Detect which cell encompasses the target text, then output its (X, Y) center coordinate. 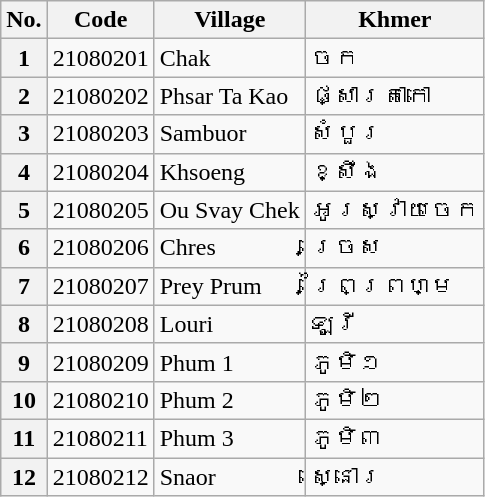
21080209 (100, 362)
ភូមិ៣ (394, 438)
Snaor (230, 477)
21080205 (100, 210)
សំបួរ (394, 134)
Phum 1 (230, 362)
ភូមិ១ (394, 362)
21080208 (100, 324)
Phum 2 (230, 400)
21080211 (100, 438)
6 (24, 248)
Khmer (394, 20)
ច្រេស (394, 248)
21080203 (100, 134)
ព្រៃព្រហ្ម (394, 286)
2 (24, 96)
Code (100, 20)
Chres (230, 248)
21080210 (100, 400)
21080207 (100, 286)
21080206 (100, 248)
12 (24, 477)
Louri (230, 324)
Chak (230, 58)
ផ្សារតាកោ (394, 96)
No. (24, 20)
3 (24, 134)
Sambuor (230, 134)
21080212 (100, 477)
5 (24, 210)
Khsoeng (230, 172)
7 (24, 286)
1 (24, 58)
ឡូរី (394, 324)
Phsar Ta Kao (230, 96)
4 (24, 172)
10 (24, 400)
21080202 (100, 96)
21080201 (100, 58)
ភូមិ២ (394, 400)
អូរស្វាយចេក (394, 210)
11 (24, 438)
ចក (394, 58)
ខ្សឹង (394, 172)
8 (24, 324)
Ou Svay Chek (230, 210)
ស្នោរ (394, 477)
9 (24, 362)
Village (230, 20)
21080204 (100, 172)
Prey Prum (230, 286)
Phum 3 (230, 438)
